Scan for the cell matching the given text and deliver its (x, y) coordinate at center. 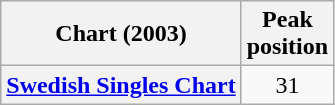
Peakposition (287, 34)
Chart (2003) (121, 34)
Swedish Singles Chart (121, 85)
31 (287, 85)
